Pinpoint the cell where the given text exists, returning its (X, Y) midpoint coordinate. 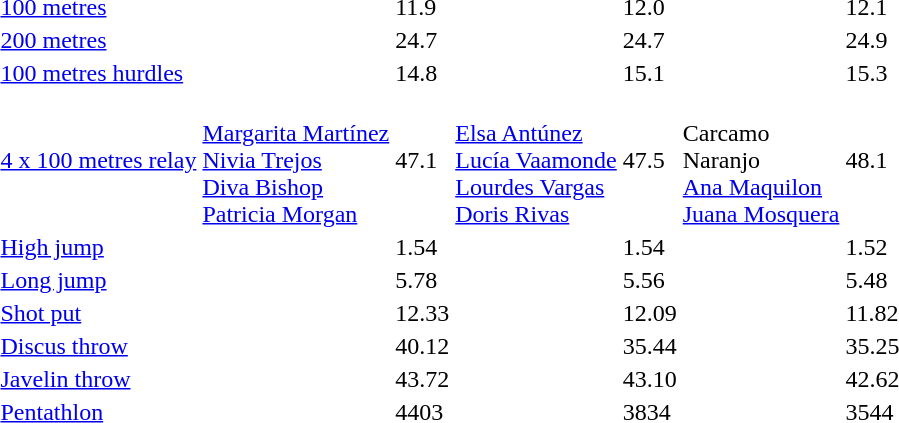
47.1 (422, 160)
14.8 (422, 73)
12.09 (650, 313)
5.78 (422, 280)
35.44 (650, 346)
40.12 (422, 346)
43.72 (422, 379)
5.56 (650, 280)
47.5 (650, 160)
Margarita MartínezNivia TrejosDiva BishopPatricia Morgan (296, 160)
Elsa AntúnezLucía VaamondeLourdes VargasDoris Rivas (536, 160)
43.10 (650, 379)
CarcamoNaranjoAna MaquilonJuana Mosquera (761, 160)
12.33 (422, 313)
15.1 (650, 73)
